Determine the (x, y) coordinate at the center of the cell enclosing the given text.  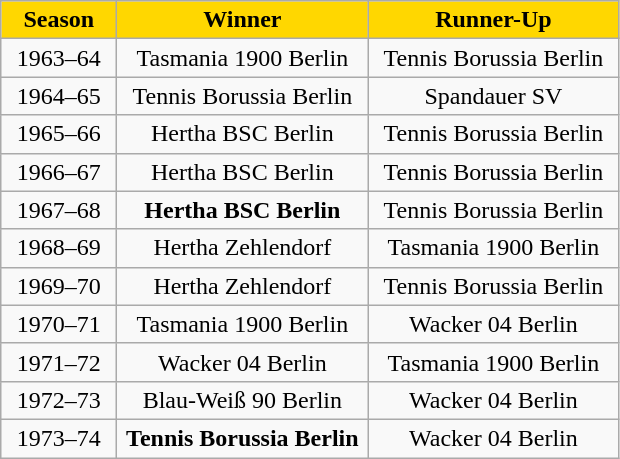
Blau-Weiß 90 Berlin (242, 400)
1973–74 (59, 438)
Winner (242, 20)
1969–70 (59, 286)
Season (59, 20)
1967–68 (59, 210)
1972–73 (59, 400)
1968–69 (59, 248)
1970–71 (59, 324)
1963–64 (59, 58)
1966–67 (59, 172)
Runner-Up (494, 20)
1965–66 (59, 134)
Spandauer SV (494, 96)
1964–65 (59, 96)
1971–72 (59, 362)
